Provide the [x, y] coordinate of the cell's center where the given text is located.  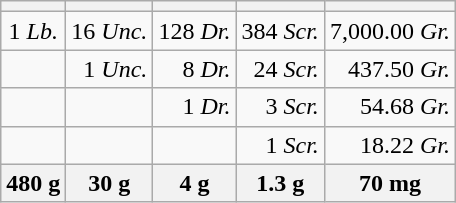
54.68 Gr. [390, 107]
24 Scr. [280, 69]
480 g [34, 183]
16 Unc. [110, 31]
18.22 Gr. [390, 145]
70 mg [390, 183]
437.50 Gr. [390, 69]
4 g [194, 183]
3 Scr. [280, 107]
30 g [110, 183]
384 Scr. [280, 31]
128 Dr. [194, 31]
8 Dr. [194, 69]
7,000.00 Gr. [390, 31]
1 Unc. [110, 69]
1 Scr. [280, 145]
1 Dr. [194, 107]
1 Lb. [34, 31]
1.3 g [280, 183]
